Output the (X, Y) coordinate of the center of the cell containing the given text.  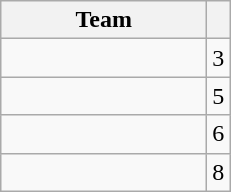
8 (218, 172)
5 (218, 96)
Team (104, 20)
3 (218, 58)
6 (218, 134)
